Determine the (x, y) coordinate at the center of the cell enclosing the given text.  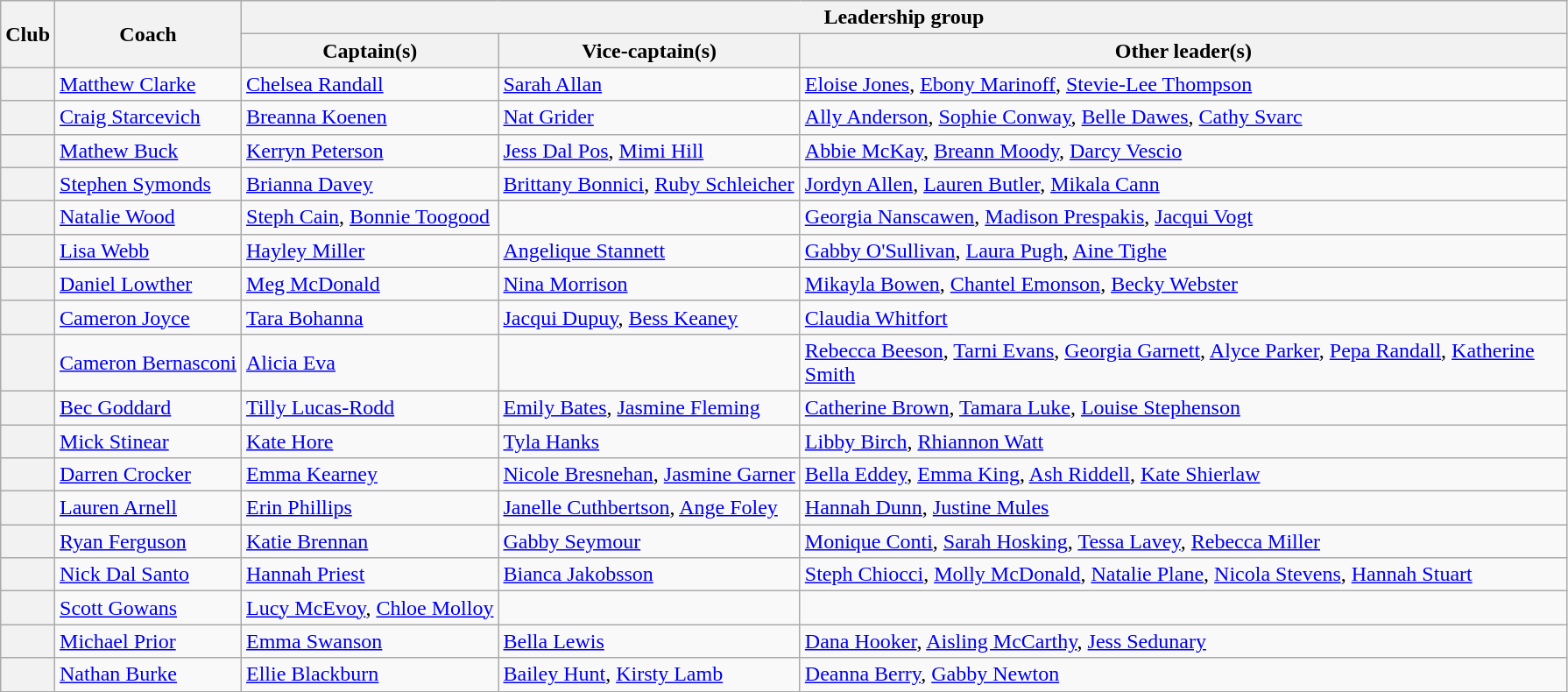
Abbie McKay, Breann Moody, Darcy Vescio (1183, 151)
Kerryn Peterson (370, 151)
Coach (149, 34)
Vice-captain(s) (649, 51)
Steph Chiocci, Molly McDonald, Natalie Plane, Nicola Stevens, Hannah Stuart (1183, 575)
Georgia Nanscawen, Madison Prespakis, Jacqui Vogt (1183, 217)
Meg McDonald (370, 284)
Sarah Allan (649, 84)
Hayley Miller (370, 251)
Angelique Stannett (649, 251)
Daniel Lowther (149, 284)
Cameron Bernasconi (149, 363)
Eloise Jones, Ebony Marinoff, Stevie-Lee Thompson (1183, 84)
Darren Crocker (149, 475)
Captain(s) (370, 51)
Nina Morrison (649, 284)
Tyla Hanks (649, 441)
Hannah Priest (370, 575)
Erin Phillips (370, 508)
Gabby O'Sullivan, Laura Pugh, Aine Tighe (1183, 251)
Nathan Burke (149, 674)
Mick Stinear (149, 441)
Club (28, 34)
Lisa Webb (149, 251)
Tilly Lucas-Rodd (370, 407)
Jordyn Allen, Lauren Butler, Mikala Cann (1183, 184)
Jacqui Dupuy, Bess Keaney (649, 317)
Chelsea Randall (370, 84)
Catherine Brown, Tamara Luke, Louise Stephenson (1183, 407)
Lauren Arnell (149, 508)
Kate Hore (370, 441)
Other leader(s) (1183, 51)
Lucy McEvoy, Chloe Molloy (370, 608)
Scott Gowans (149, 608)
Emma Kearney (370, 475)
Nat Grider (649, 117)
Nicole Bresnehan, Jasmine Garner (649, 475)
Bec Goddard (149, 407)
Dana Hooker, Aisling McCarthy, Jess Sedunary (1183, 641)
Claudia Whitfort (1183, 317)
Deanna Berry, Gabby Newton (1183, 674)
Nick Dal Santo (149, 575)
Alicia Eva (370, 363)
Hannah Dunn, Justine Mules (1183, 508)
Rebecca Beeson, Tarni Evans, Georgia Garnett, Alyce Parker, Pepa Randall, Katherine Smith (1183, 363)
Gabby Seymour (649, 541)
Brianna Davey (370, 184)
Janelle Cuthbertson, Ange Foley (649, 508)
Mathew Buck (149, 151)
Bella Lewis (649, 641)
Matthew Clarke (149, 84)
Leadership group (904, 18)
Bianca Jakobsson (649, 575)
Libby Birch, Rhiannon Watt (1183, 441)
Bailey Hunt, Kirsty Lamb (649, 674)
Cameron Joyce (149, 317)
Tara Bohanna (370, 317)
Stephen Symonds (149, 184)
Breanna Koenen (370, 117)
Jess Dal Pos, Mimi Hill (649, 151)
Katie Brennan (370, 541)
Craig Starcevich (149, 117)
Brittany Bonnici, Ruby Schleicher (649, 184)
Emma Swanson (370, 641)
Ally Anderson, Sophie Conway, Belle Dawes, Cathy Svarc (1183, 117)
Natalie Wood (149, 217)
Ellie Blackburn (370, 674)
Ryan Ferguson (149, 541)
Emily Bates, Jasmine Fleming (649, 407)
Bella Eddey, Emma King, Ash Riddell, Kate Shierlaw (1183, 475)
Mikayla Bowen, Chantel Emonson, Becky Webster (1183, 284)
Michael Prior (149, 641)
Monique Conti, Sarah Hosking, Tessa Lavey, Rebecca Miller (1183, 541)
Steph Cain, Bonnie Toogood (370, 217)
